Pinpoint the cell where the given text exists, returning its [x, y] midpoint coordinate. 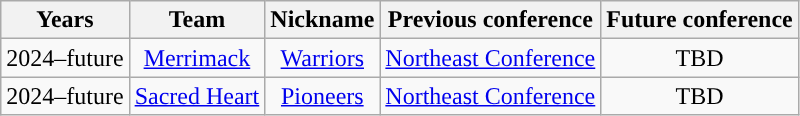
Merrimack [197, 58]
Pioneers [322, 96]
Warriors [322, 58]
Previous conference [490, 20]
Sacred Heart [197, 96]
Years [65, 20]
Future conference [700, 20]
Nickname [322, 20]
Team [197, 20]
